Locate the cell with the specified text and output its [X, Y] center coordinate. 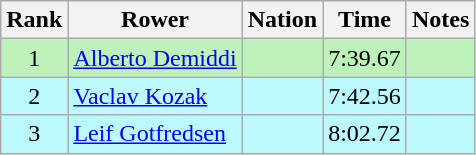
3 [34, 134]
Rower [155, 20]
Rank [34, 20]
Leif Gotfredsen [155, 134]
Alberto Demiddi [155, 58]
8:02.72 [365, 134]
Notes [440, 20]
2 [34, 96]
1 [34, 58]
7:42.56 [365, 96]
Vaclav Kozak [155, 96]
7:39.67 [365, 58]
Time [365, 20]
Nation [282, 20]
